Return (X, Y) of the center of cell containing provided text 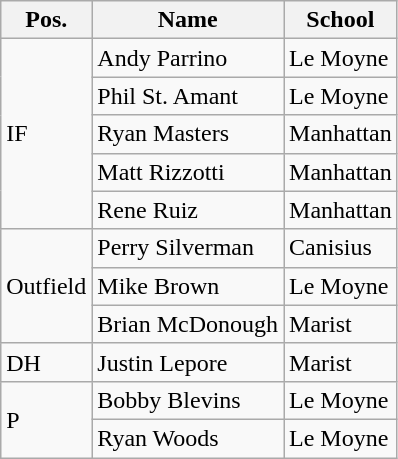
IF (46, 134)
Andy Parrino (188, 58)
P (46, 419)
Bobby Blevins (188, 400)
Pos. (46, 20)
Matt Rizzotti (188, 172)
School (341, 20)
Justin Lepore (188, 362)
Name (188, 20)
Phil St. Amant (188, 96)
Perry Silverman (188, 248)
Outfield (46, 286)
Mike Brown (188, 286)
Ryan Masters (188, 134)
Ryan Woods (188, 438)
Rene Ruiz (188, 210)
DH (46, 362)
Brian McDonough (188, 324)
Canisius (341, 248)
